Identify which cell holds the provided text, then report its [x, y] central coordinate. 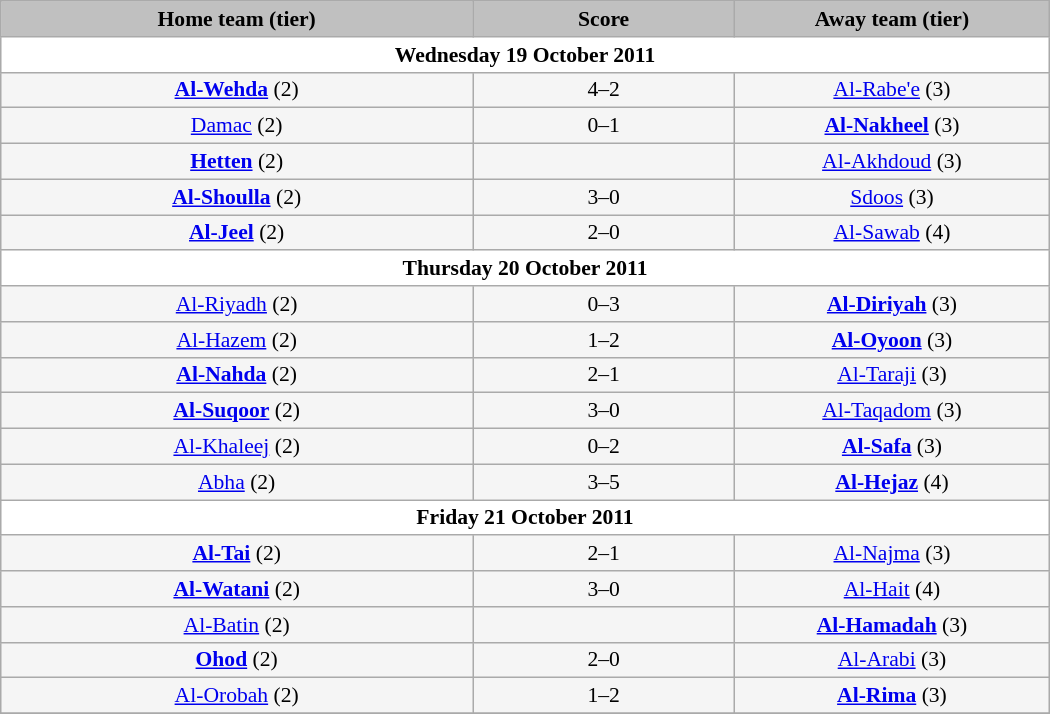
0–2 [604, 447]
Al-Nahda (2) [237, 375]
Al-Hazem (2) [237, 340]
Home team (tier) [237, 19]
Wednesday 19 October 2011 [525, 55]
Hetten (2) [237, 162]
Friday 21 October 2011 [525, 518]
Al-Taqadom (3) [892, 411]
Al-Arabi (3) [892, 660]
Al-Jeel (2) [237, 233]
Al-Sawab (4) [892, 233]
Al-Suqoor (2) [237, 411]
Abha (2) [237, 482]
Damac (2) [237, 126]
4–2 [604, 90]
Al-Nakheel (3) [892, 126]
Al-Taraji (3) [892, 375]
Al-Diriyah (3) [892, 304]
Al-Tai (2) [237, 554]
Al-Wehda (2) [237, 90]
Al-Orobah (2) [237, 696]
Ohod (2) [237, 660]
Al-Rima (3) [892, 696]
3–5 [604, 482]
Al-Watani (2) [237, 589]
0–3 [604, 304]
Al-Hejaz (4) [892, 482]
Al-Oyoon (3) [892, 340]
Al-Rabe'e (3) [892, 90]
0–1 [604, 126]
Al-Shoulla (2) [237, 197]
Away team (tier) [892, 19]
Thursday 20 October 2011 [525, 269]
Al-Hait (4) [892, 589]
Al-Hamadah (3) [892, 625]
Score [604, 19]
Al-Najma (3) [892, 554]
Al-Khaleej (2) [237, 447]
Sdoos (3) [892, 197]
Al-Akhdoud (3) [892, 162]
Al-Safa (3) [892, 447]
Al-Batin (2) [237, 625]
Al-Riyadh (2) [237, 304]
